Return [x, y] of the center of cell containing provided text 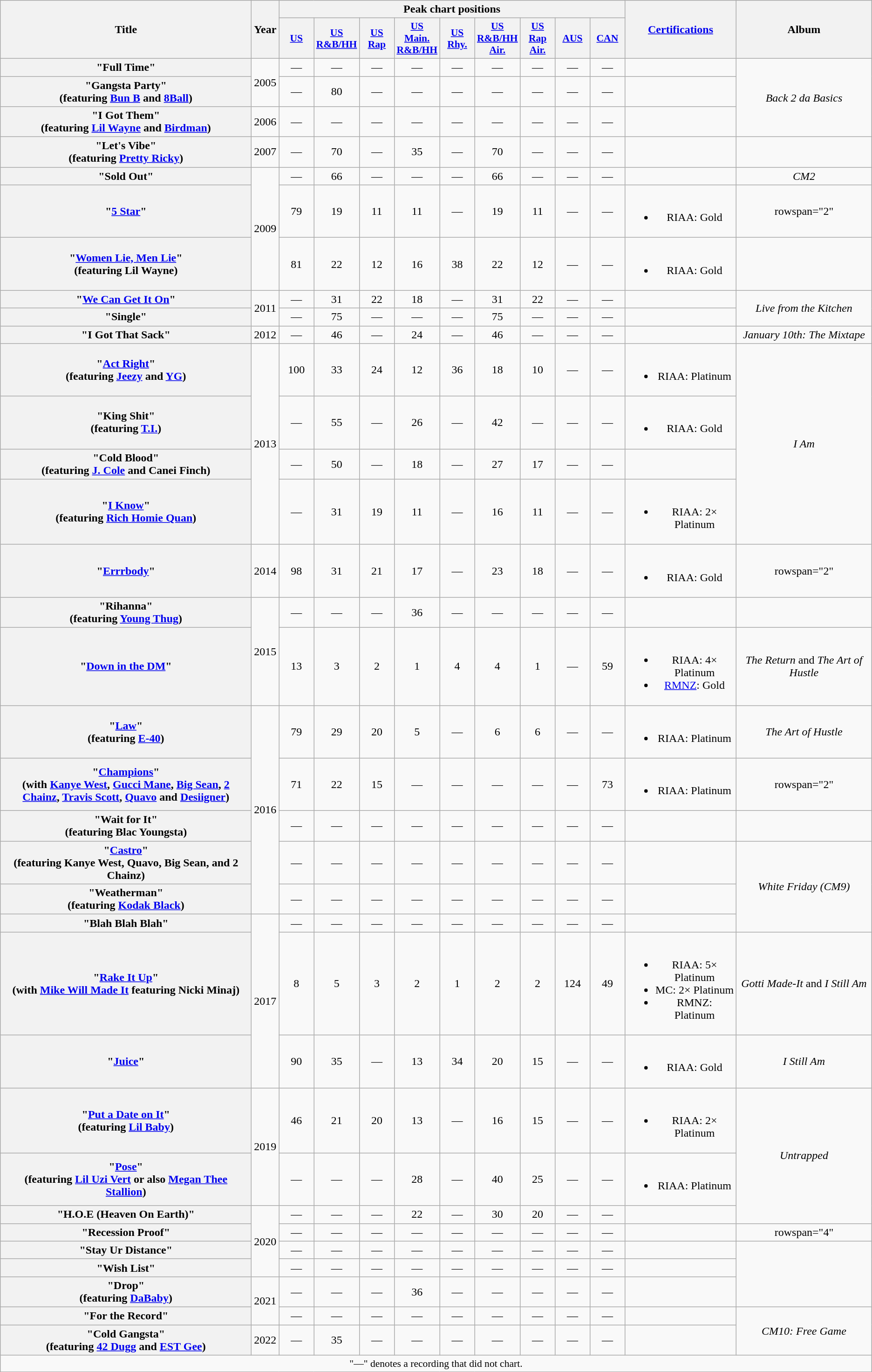
2011 [266, 308]
Title [126, 30]
100 [296, 370]
"Rake It Up"(with Mike Will Made It featuring Nicki Minaj) [126, 983]
"King Shit"(featuring T.I.) [126, 422]
USMain.R&B/HH [417, 38]
CM10: Free Game [804, 1331]
USRhy. [457, 38]
23 [497, 570]
"5 Star" [126, 212]
2021 [266, 1300]
2012 [266, 335]
2013 [266, 444]
"I Know"(featuring Rich Homie Quan) [126, 512]
28 [417, 1179]
"Cold Blood"(featuring J. Cole and Canei Finch) [126, 464]
CAN [607, 38]
98 [296, 570]
"Gangsta Party"(featuring Bun B and 8Ball) [126, 91]
50 [337, 464]
AUS [573, 38]
2020 [266, 1241]
"I Got That Sack" [126, 335]
55 [337, 422]
2009 [266, 229]
"Juice" [126, 1062]
90 [296, 1062]
"Castro"(featuring Kanye West, Quavo, Big Sean, and 2 Chainz) [126, 863]
Gotti Made-It and I Still Am [804, 983]
38 [457, 264]
Live from the Kitchen [804, 308]
USRapAir. [538, 38]
"Rihanna"(featuring Young Thug) [126, 612]
2017 [266, 1001]
CM2 [804, 176]
Peak chart positions [452, 9]
January 10th: The Mixtape [804, 335]
Year [266, 30]
73 [607, 785]
"Drop"(featuring DaBaby) [126, 1292]
"Law"(featuring E-40) [126, 732]
"Full Time" [126, 67]
"Wait for It"(featuring Blac Youngsta) [126, 826]
80 [337, 91]
2022 [266, 1339]
34 [457, 1062]
US [296, 38]
Back 2 da Basics [804, 97]
81 [296, 264]
"Act Right"(featuring Jeezy and YG) [126, 370]
"Down in the DM" [126, 666]
2007 [266, 152]
I Still Am [804, 1062]
"For the Record" [126, 1316]
"Women Lie, Men Lie"(featuring Lil Wayne) [126, 264]
"Blah Blah Blah" [126, 923]
"Champions"(with Kanye West, Gucci Mane, Big Sean, 2 Chainz, Travis Scott, Quavo and Desiigner) [126, 785]
25 [538, 1179]
"Errrbody" [126, 570]
2019 [266, 1146]
Certifications [680, 30]
27 [497, 464]
"Stay Ur Distance" [126, 1250]
"Put a Date on It"(featuring Lil Baby) [126, 1120]
"Single" [126, 317]
40 [497, 1179]
26 [417, 422]
71 [296, 785]
White Friday (CM9) [804, 886]
RIAA: 4× PlatinumRMNZ: Gold [680, 666]
42 [497, 422]
8 [296, 983]
33 [337, 370]
"H.O.E (Heaven On Earth)" [126, 1214]
"Weatherman"(featuring Kodak Black) [126, 899]
"Wish List" [126, 1268]
2005 [266, 82]
10 [538, 370]
29 [337, 732]
rowspan="4" [804, 1232]
Untrapped [804, 1156]
"We Can Get It On" [126, 299]
USR&B/HHAir. [497, 38]
The Return and The Art of Hustle [804, 666]
"I Got Them"(featuring Lil Wayne and Birdman) [126, 122]
RIAA: 5× PlatinumMC: 2× PlatinumRMNZ: Platinum [680, 983]
"Let's Vibe"(featuring Pretty Ricky) [126, 152]
"—" denotes a recording that did not chart. [436, 1364]
"Sold Out" [126, 176]
USR&B/HH [337, 38]
2014 [266, 570]
2016 [266, 810]
49 [607, 983]
I Am [804, 444]
2006 [266, 122]
Album [804, 30]
30 [497, 1214]
59 [607, 666]
"Pose"(featuring Lil Uzi Vert or also Megan Thee Stallion) [126, 1179]
USRap [376, 38]
"Recession Proof" [126, 1232]
"Cold Gangsta"(featuring 42 Dugg and EST Gee) [126, 1339]
124 [573, 983]
2015 [266, 651]
The Art of Hustle [804, 732]
